Provide the [x, y] coordinate of the cell's center where the given text is located.  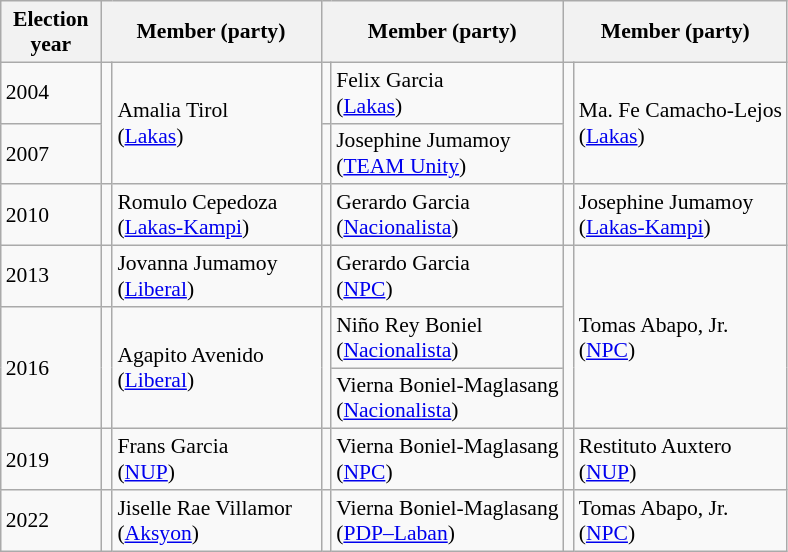
2022 [51, 520]
Felix Garcia(Lakas) [447, 92]
Amalia Tirol(Lakas) [216, 123]
Josephine Jumamoy(TEAM Unity) [447, 154]
Jovanna Jumamoy(Liberal) [216, 276]
Electionyear [51, 32]
Vierna Boniel-Maglasang(NPC) [447, 460]
Vierna Boniel-Maglasang(Nacionalista) [447, 398]
Ma. Fe Camacho-Lejos(Lakas) [680, 123]
Romulo Cepedoza(Lakas-Kampi) [216, 216]
Vierna Boniel-Maglasang(PDP–Laban) [447, 520]
Jiselle Rae Villamor(Aksyon) [216, 520]
Niño Rey Boniel(Nacionalista) [447, 338]
2019 [51, 460]
2004 [51, 92]
Gerardo Garcia(NPC) [447, 276]
Agapito Avenido(Liberal) [216, 368]
2010 [51, 216]
Josephine Jumamoy(Lakas-Kampi) [680, 216]
Restituto Auxtero(NUP) [680, 460]
Gerardo Garcia(Nacionalista) [447, 216]
Frans Garcia(NUP) [216, 460]
2013 [51, 276]
2016 [51, 368]
2007 [51, 154]
